Locate the cell with the specified text and output its [X, Y] center coordinate. 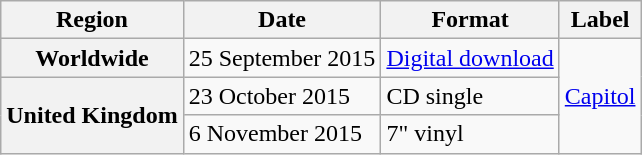
United Kingdom [92, 115]
CD single [470, 96]
Digital download [470, 58]
Date [282, 20]
Capitol [600, 96]
7" vinyl [470, 134]
25 September 2015 [282, 58]
Label [600, 20]
23 October 2015 [282, 96]
Worldwide [92, 58]
6 November 2015 [282, 134]
Format [470, 20]
Region [92, 20]
